Locate the cell with the specified text and output its (x, y) center coordinate. 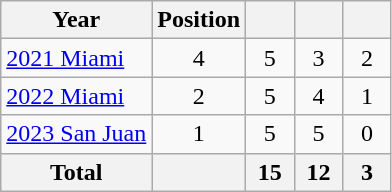
2021 Miami (76, 58)
12 (318, 172)
Position (199, 20)
0 (368, 134)
Year (76, 20)
15 (270, 172)
Total (76, 172)
2022 Miami (76, 96)
2023 San Juan (76, 134)
